Locate the cell with the specified text and output its [X, Y] center coordinate. 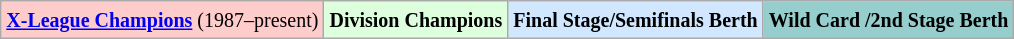
Final Stage/Semifinals Berth [636, 20]
Division Champions [416, 20]
Wild Card /2nd Stage Berth [888, 20]
X-League Champions (1987–present) [162, 20]
